Scan for the cell matching the given text and deliver its [x, y] coordinate at center. 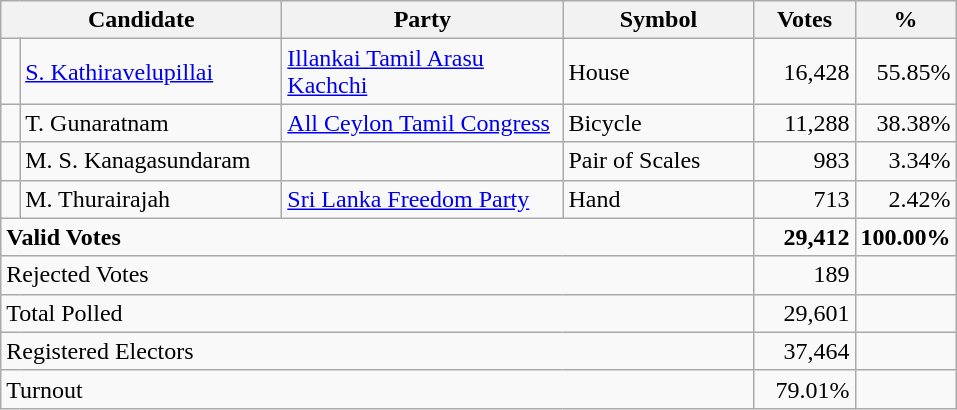
Registered Electors [378, 351]
29,601 [804, 313]
713 [804, 199]
All Ceylon Tamil Congress [422, 123]
38.38% [906, 123]
Votes [804, 20]
Candidate [142, 20]
100.00% [906, 237]
% [906, 20]
3.34% [906, 161]
Hand [658, 199]
Turnout [378, 389]
Party [422, 20]
Symbol [658, 20]
T. Gunaratnam [151, 123]
Rejected Votes [378, 275]
Bicycle [658, 123]
M. Thurairajah [151, 199]
11,288 [804, 123]
79.01% [804, 389]
189 [804, 275]
House [658, 72]
Illankai Tamil Arasu Kachchi [422, 72]
55.85% [906, 72]
Pair of Scales [658, 161]
16,428 [804, 72]
Valid Votes [378, 237]
29,412 [804, 237]
S. Kathiravelupillai [151, 72]
37,464 [804, 351]
M. S. Kanagasundaram [151, 161]
983 [804, 161]
Total Polled [378, 313]
2.42% [906, 199]
Sri Lanka Freedom Party [422, 199]
